Detect which cell encompasses the target text, then output its (x, y) center coordinate. 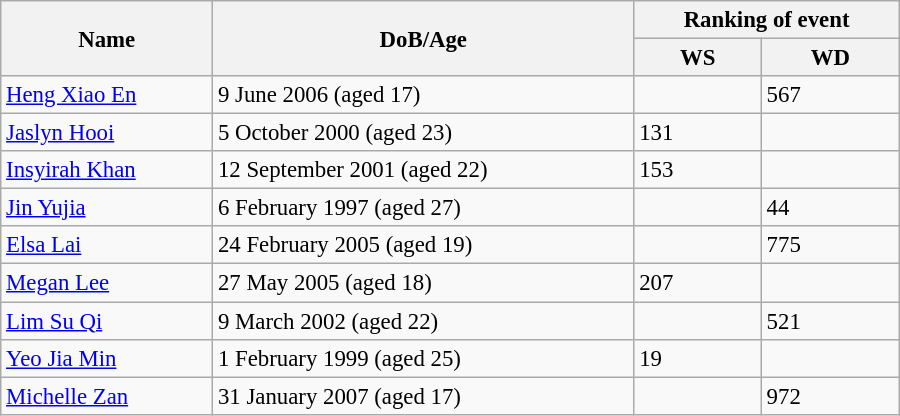
Insyirah Khan (107, 170)
972 (830, 396)
24 February 2005 (aged 19) (424, 245)
131 (698, 133)
5 October 2000 (aged 23) (424, 133)
Lim Su Qi (107, 321)
Jaslyn Hooi (107, 133)
19 (698, 358)
44 (830, 208)
WD (830, 58)
WS (698, 58)
Michelle Zan (107, 396)
6 February 1997 (aged 27) (424, 208)
Megan Lee (107, 283)
Name (107, 38)
1 February 1999 (aged 25) (424, 358)
Ranking of event (766, 20)
9 March 2002 (aged 22) (424, 321)
207 (698, 283)
521 (830, 321)
27 May 2005 (aged 18) (424, 283)
12 September 2001 (aged 22) (424, 170)
Heng Xiao En (107, 95)
Yeo Jia Min (107, 358)
775 (830, 245)
153 (698, 170)
9 June 2006 (aged 17) (424, 95)
Elsa Lai (107, 245)
567 (830, 95)
31 January 2007 (aged 17) (424, 396)
Jin Yujia (107, 208)
DoB/Age (424, 38)
